Find where the given text appears and provide that cell's center as (X, Y) coordinate. 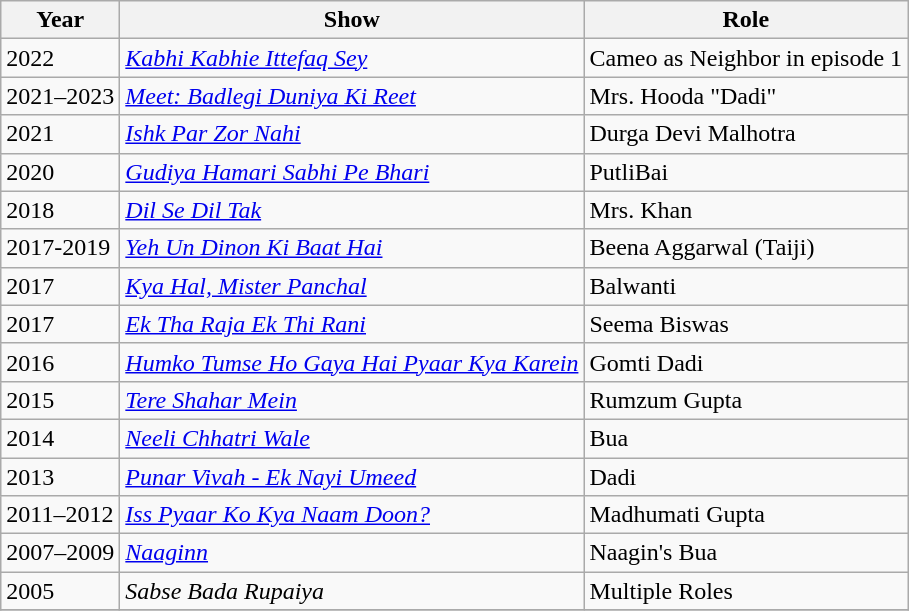
Dadi (746, 477)
2014 (60, 438)
Cameo as Neighbor in episode 1 (746, 58)
Durga Devi Malhotra (746, 134)
2007–2009 (60, 553)
Multiple Roles (746, 591)
2013 (60, 477)
Kabhi Kabhie Ittefaq Sey (352, 58)
Punar Vivah - Ek Nayi Umeed (352, 477)
Seema Biswas (746, 324)
2015 (60, 400)
Kya Hal, Mister Panchal (352, 286)
2021–2023 (60, 96)
Mrs. Hooda "Dadi" (746, 96)
Balwanti (746, 286)
2021 (60, 134)
Mrs. Khan (746, 210)
Tere Shahar Mein (352, 400)
2018 (60, 210)
Gudiya Hamari Sabhi Pe Bhari (352, 172)
Rumzum Gupta (746, 400)
Beena Aggarwal (Taiji) (746, 248)
Naagin's Bua (746, 553)
Naaginn (352, 553)
2016 (60, 362)
2005 (60, 591)
Bua (746, 438)
PutliBai (746, 172)
Yeh Un Dinon Ki Baat Hai (352, 248)
Year (60, 20)
Role (746, 20)
Ishk Par Zor Nahi (352, 134)
2017-2019 (60, 248)
Madhumati Gupta (746, 515)
Neeli Chhatri Wale (352, 438)
2022 (60, 58)
2011–2012 (60, 515)
Iss Pyaar Ko Kya Naam Doon? (352, 515)
Dil Se Dil Tak (352, 210)
Meet: Badlegi Duniya Ki Reet (352, 96)
Ek Tha Raja Ek Thi Rani (352, 324)
Humko Tumse Ho Gaya Hai Pyaar Kya Karein (352, 362)
Sabse Bada Rupaiya (352, 591)
Show (352, 20)
2020 (60, 172)
Gomti Dadi (746, 362)
